Extract the (X, Y) coordinate from the center of the cell holding the provided text.  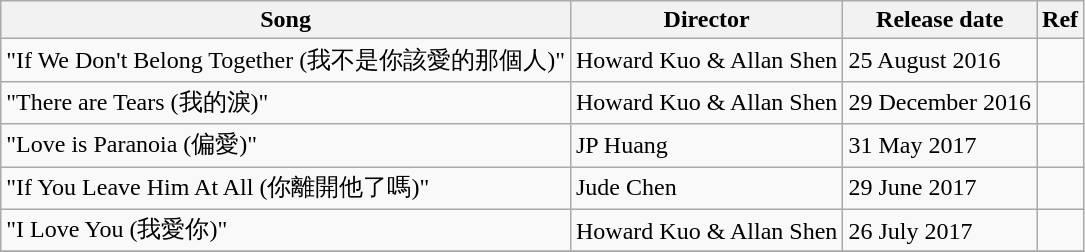
25 August 2016 (940, 60)
"I Love You (我愛你)" (286, 230)
Release date (940, 20)
31 May 2017 (940, 146)
Director (706, 20)
JP Huang (706, 146)
"If We Don't Belong Together (我不是你該愛的那個人)" (286, 60)
Ref (1060, 20)
29 June 2017 (940, 188)
Song (286, 20)
Jude Chen (706, 188)
"There are Tears (我的淚)" (286, 102)
"If You Leave Him At All (你離開他了嗎)" (286, 188)
26 July 2017 (940, 230)
"Love is Paranoia (偏愛)" (286, 146)
29 December 2016 (940, 102)
